Return (x, y) of the center of cell containing provided text 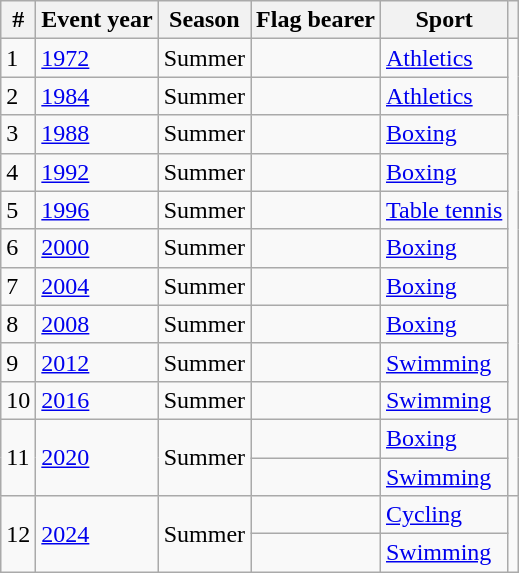
2012 (97, 362)
2020 (97, 457)
8 (18, 324)
2016 (97, 400)
11 (18, 457)
Event year (97, 20)
7 (18, 286)
2024 (97, 534)
6 (18, 248)
5 (18, 210)
1988 (97, 134)
1984 (97, 96)
Flag bearer (316, 20)
1992 (97, 172)
Sport (444, 20)
10 (18, 400)
3 (18, 134)
Cycling (444, 515)
# (18, 20)
4 (18, 172)
2 (18, 96)
1 (18, 58)
2000 (97, 248)
9 (18, 362)
1972 (97, 58)
Season (204, 20)
1996 (97, 210)
2004 (97, 286)
2008 (97, 324)
Table tennis (444, 210)
12 (18, 534)
